Output the (X, Y) coordinate of the center of the cell containing the given text.  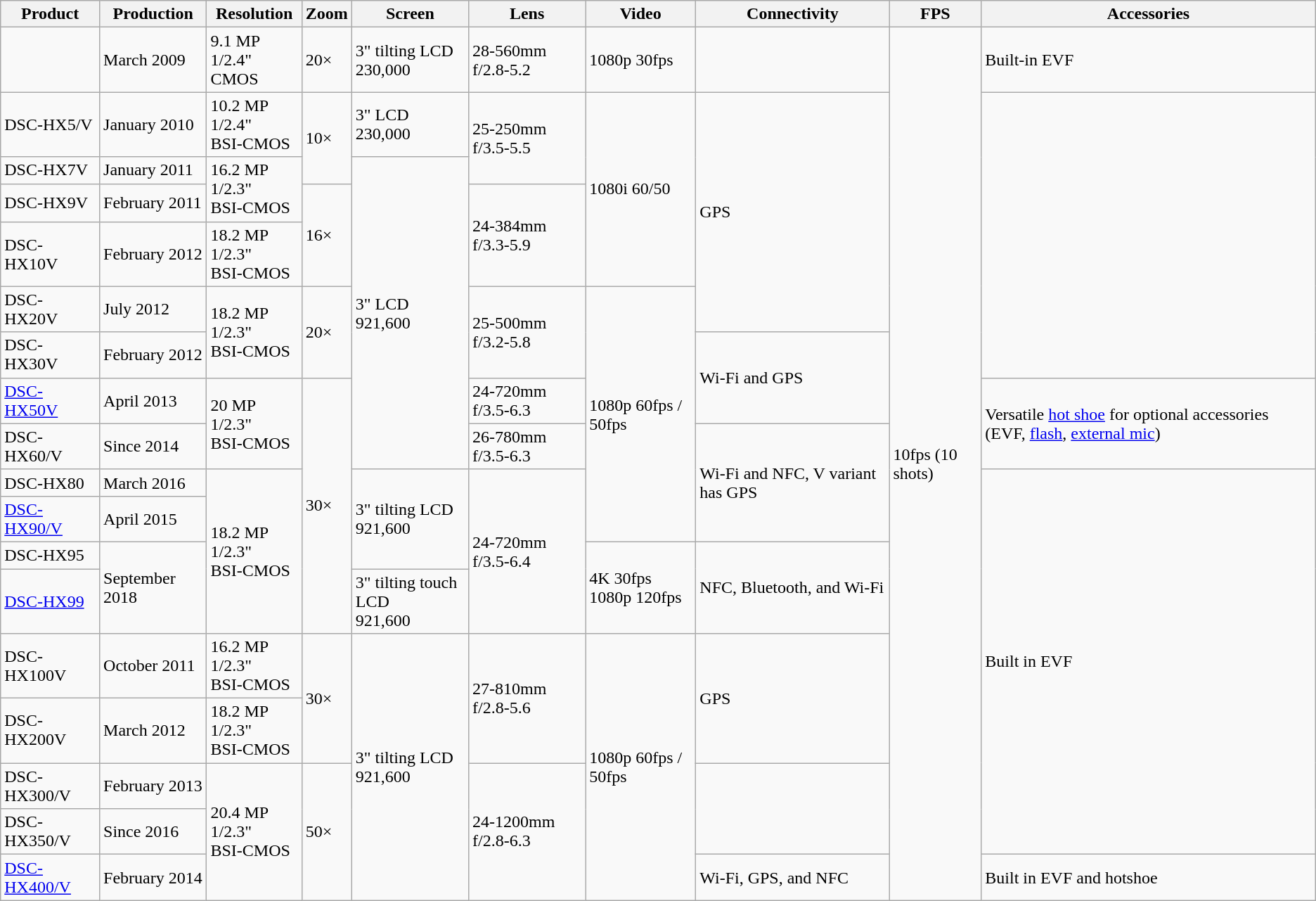
24-384mm f/3.3-5.9 (527, 235)
Since 2014 (153, 446)
1080i 60/50 (641, 189)
February 2011 (153, 203)
27-810mm f/2.8-5.6 (527, 698)
February 2013 (153, 786)
DSC-HX60/V (51, 446)
DSC-HX80 (51, 483)
Built in EVF (1149, 662)
NFC, Bluetooth, and Wi-Fi (793, 587)
DSC-HX7V (51, 170)
July 2012 (153, 309)
20 MP1/2.3"BSI-CMOS (254, 423)
April 2015 (153, 519)
DSC-HX95 (51, 555)
3" LCD921,600 (410, 313)
DSC-HX100V (51, 666)
DSC-HX9V (51, 203)
20.4 MP1/2.3"BSI-CMOS (254, 831)
10× (326, 138)
Production (153, 14)
February 2014 (153, 878)
DSC-HX90/V (51, 519)
24-720mm f/3.5-6.3 (527, 401)
DSC-HX99 (51, 601)
26-780mmf/3.5-6.3 (527, 446)
25-250mm f/3.5-5.5 (527, 138)
24-720mm f/3.5-6.4 (527, 551)
50× (326, 831)
Wi-Fi and GPS (793, 378)
March 2012 (153, 731)
DSC-HX400/V (51, 878)
Accessories (1149, 14)
Screen (410, 14)
DSC-HX20V (51, 309)
DSC-HX30V (51, 354)
25-500mm f/3.2-5.8 (527, 332)
DSC-HX300/V (51, 786)
Lens (527, 14)
Wi-Fi, GPS, and NFC (793, 878)
DSC-HX350/V (51, 831)
Versatile hot shoe for optional accessories (EVF, flash, external mic) (1149, 423)
DSC-HX10V (51, 254)
March 2016 (153, 483)
Zoom (326, 14)
Since 2016 (153, 831)
3" tilting touch LCD921,600 (410, 601)
Wi-Fi and NFC, V variant has GPS (793, 483)
Built in EVF and hotshoe (1149, 878)
9.1 MP1/2.4" CMOS (254, 60)
16× (326, 235)
DSC-HX200V (51, 731)
Connectivity (793, 14)
28-560mm f/2.8-5.2 (527, 60)
Resolution (254, 14)
FPS (935, 14)
DSC-HX5/V (51, 124)
Built-in EVF (1149, 60)
March 2009 (153, 60)
October 2011 (153, 666)
10fps (10 shots) (935, 464)
24-1200mmf/2.8-6.3 (527, 831)
4K 30fps1080p 120fps (641, 587)
DSC-HX50V (51, 401)
January 2010 (153, 124)
3" LCD230,000 (410, 124)
April 2013 (153, 401)
Video (641, 14)
January 2011 (153, 170)
1080p 30fps (641, 60)
September 2018 (153, 587)
3" tilting LCD230,000 (410, 60)
10.2 MP1/2.4"BSI-CMOS (254, 124)
Product (51, 14)
